Capture the cell that displays the provided text and extract its (x, y) central coordinate. 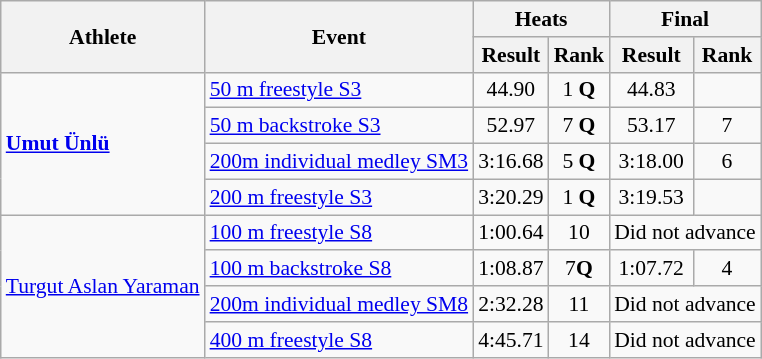
44.83 (651, 90)
4 (726, 269)
4:45.71 (510, 340)
11 (580, 304)
6 (726, 162)
3:16.68 (510, 162)
200 m freestyle S3 (340, 197)
200m individual medley SM8 (340, 304)
Athlete (103, 36)
Umut Ünlü (103, 143)
53.17 (651, 126)
2:32.28 (510, 304)
1:00.64 (510, 233)
10 (580, 233)
Heats (541, 19)
7 (726, 126)
1:07.72 (651, 269)
Final (685, 19)
1:08.87 (510, 269)
Event (340, 36)
5 Q (580, 162)
200m individual medley SM3 (340, 162)
44.90 (510, 90)
3:18.00 (651, 162)
100 m backstroke S8 (340, 269)
52.97 (510, 126)
3:20.29 (510, 197)
Turgut Aslan Yaraman (103, 286)
3:19.53 (651, 197)
7Q (580, 269)
7 Q (580, 126)
100 m freestyle S8 (340, 233)
50 m backstroke S3 (340, 126)
50 m freestyle S3 (340, 90)
400 m freestyle S8 (340, 340)
14 (580, 340)
